For the text-containing cell, return its midpoint in (X, Y) coordinate format. 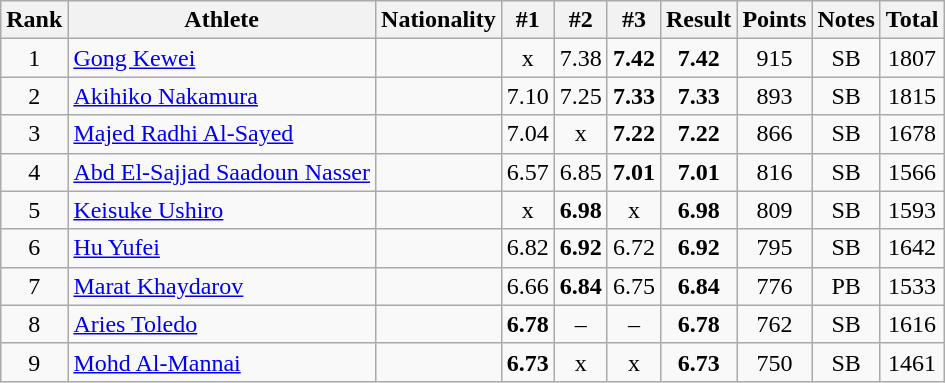
1 (34, 58)
8 (34, 324)
Abd El-Sajjad Saadoun Nasser (222, 172)
1616 (912, 324)
2 (34, 96)
6.82 (528, 248)
7.38 (580, 58)
Total (912, 20)
7.04 (528, 134)
7.25 (580, 96)
750 (774, 362)
6.85 (580, 172)
Keisuke Ushiro (222, 210)
PB (846, 286)
866 (774, 134)
1461 (912, 362)
6.66 (528, 286)
816 (774, 172)
Hu Yufei (222, 248)
Mohd Al-Mannai (222, 362)
4 (34, 172)
#1 (528, 20)
Notes (846, 20)
795 (774, 248)
5 (34, 210)
809 (774, 210)
Marat Khaydarov (222, 286)
1678 (912, 134)
7.10 (528, 96)
#3 (634, 20)
915 (774, 58)
Aries Toledo (222, 324)
Points (774, 20)
6 (34, 248)
#2 (580, 20)
Result (698, 20)
3 (34, 134)
762 (774, 324)
Akihiko Nakamura (222, 96)
1642 (912, 248)
6.72 (634, 248)
776 (774, 286)
893 (774, 96)
Majed Radhi Al-Sayed (222, 134)
6.57 (528, 172)
1566 (912, 172)
1807 (912, 58)
7 (34, 286)
6.75 (634, 286)
Gong Kewei (222, 58)
9 (34, 362)
1533 (912, 286)
Nationality (439, 20)
Rank (34, 20)
1593 (912, 210)
Athlete (222, 20)
1815 (912, 96)
